From the cell containing the given text, extract its center point as [X, Y] coordinate. 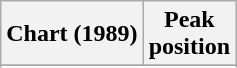
Peakposition [189, 34]
Chart (1989) [72, 34]
